Pinpoint the cell where the given text exists, returning its [X, Y] midpoint coordinate. 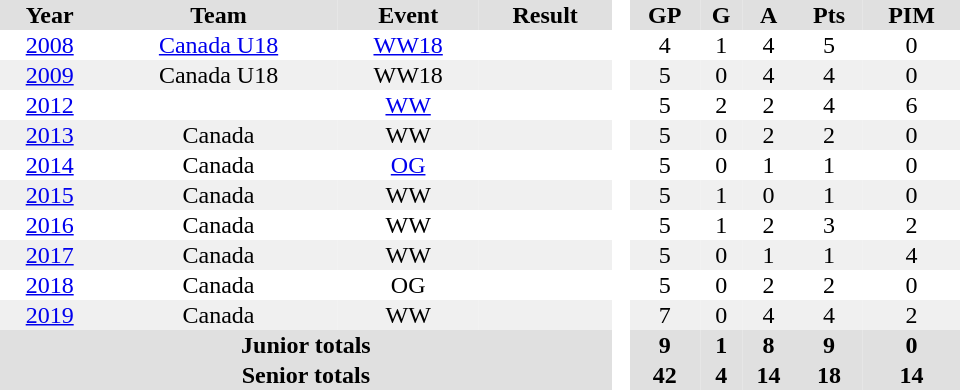
6 [912, 105]
2016 [50, 225]
Junior totals [306, 345]
2012 [50, 105]
A [768, 15]
3 [829, 225]
2013 [50, 135]
G [721, 15]
2008 [50, 45]
GP [664, 15]
2009 [50, 75]
2015 [50, 195]
Pts [829, 15]
Event [408, 15]
Year [50, 15]
PIM [912, 15]
2018 [50, 285]
8 [768, 345]
2014 [50, 165]
Senior totals [306, 375]
18 [829, 375]
42 [664, 375]
Team [218, 15]
2017 [50, 255]
2019 [50, 315]
Result [546, 15]
7 [664, 315]
